Provide the [X, Y] coordinate of the cell's center where the given text is located.  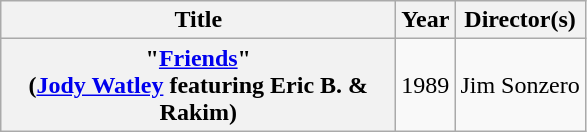
1989 [426, 85]
Director(s) [520, 20]
Title [198, 20]
"Friends"(Jody Watley featuring Eric B. & Rakim) [198, 85]
Year [426, 20]
Jim Sonzero [520, 85]
